Detect which cell encompasses the target text, then output its [X, Y] center coordinate. 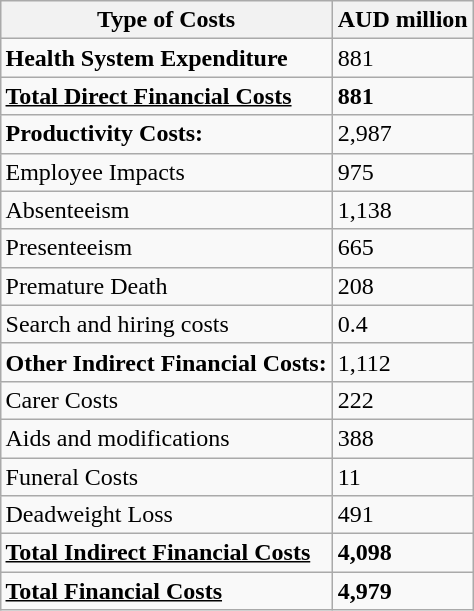
Deadweight Loss [166, 515]
Other Indirect Financial Costs: [166, 362]
Presenteeism [166, 248]
388 [402, 438]
Employee Impacts [166, 172]
Funeral Costs [166, 477]
222 [402, 400]
2,987 [402, 134]
AUD million [402, 20]
Absenteeism [166, 210]
1,138 [402, 210]
Health System Expenditure [166, 58]
491 [402, 515]
4,098 [402, 553]
Productivity Costs: [166, 134]
Total Direct Financial Costs [166, 96]
4,979 [402, 591]
Carer Costs [166, 400]
1,112 [402, 362]
665 [402, 248]
208 [402, 286]
Total Indirect Financial Costs [166, 553]
11 [402, 477]
Aids and modifications [166, 438]
0.4 [402, 324]
975 [402, 172]
Total Financial Costs [166, 591]
Premature Death [166, 286]
Search and hiring costs [166, 324]
Type of Costs [166, 20]
